Extract the [x, y] coordinate from the center of the cell holding the provided text.  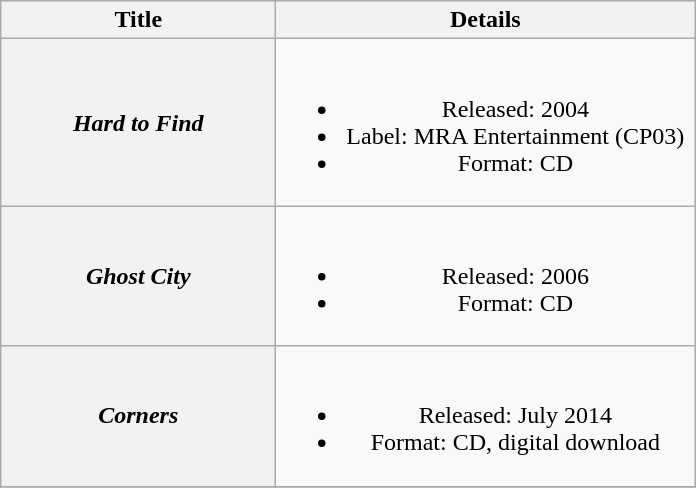
Corners [138, 416]
Hard to Find [138, 122]
Released: July 2014Format: CD, digital download [486, 416]
Ghost City [138, 276]
Released: 2004Label: MRA Entertainment (CP03)Format: CD [486, 122]
Released: 2006Format: CD [486, 276]
Details [486, 20]
Title [138, 20]
